Detect which cell encompasses the target text, then output its [x, y] center coordinate. 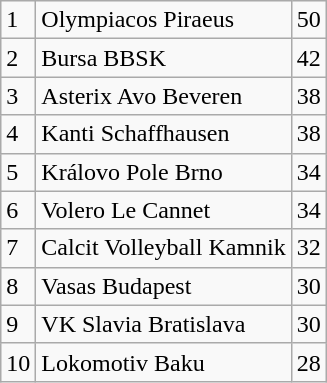
28 [308, 362]
Lokomotiv Baku [164, 362]
5 [18, 172]
2 [18, 58]
Královo Pole Brno [164, 172]
3 [18, 96]
Asterix Avo Beveren [164, 96]
VK Slavia Bratislava [164, 324]
10 [18, 362]
4 [18, 134]
42 [308, 58]
Vasas Budapest [164, 286]
7 [18, 248]
6 [18, 210]
Olympiacos Piraeus [164, 20]
Bursa BBSK [164, 58]
8 [18, 286]
50 [308, 20]
Kanti Schaffhausen [164, 134]
Volero Le Cannet [164, 210]
1 [18, 20]
9 [18, 324]
Calcit Volleyball Kamnik [164, 248]
32 [308, 248]
